Output the (X, Y) coordinate of the center of the cell containing the given text.  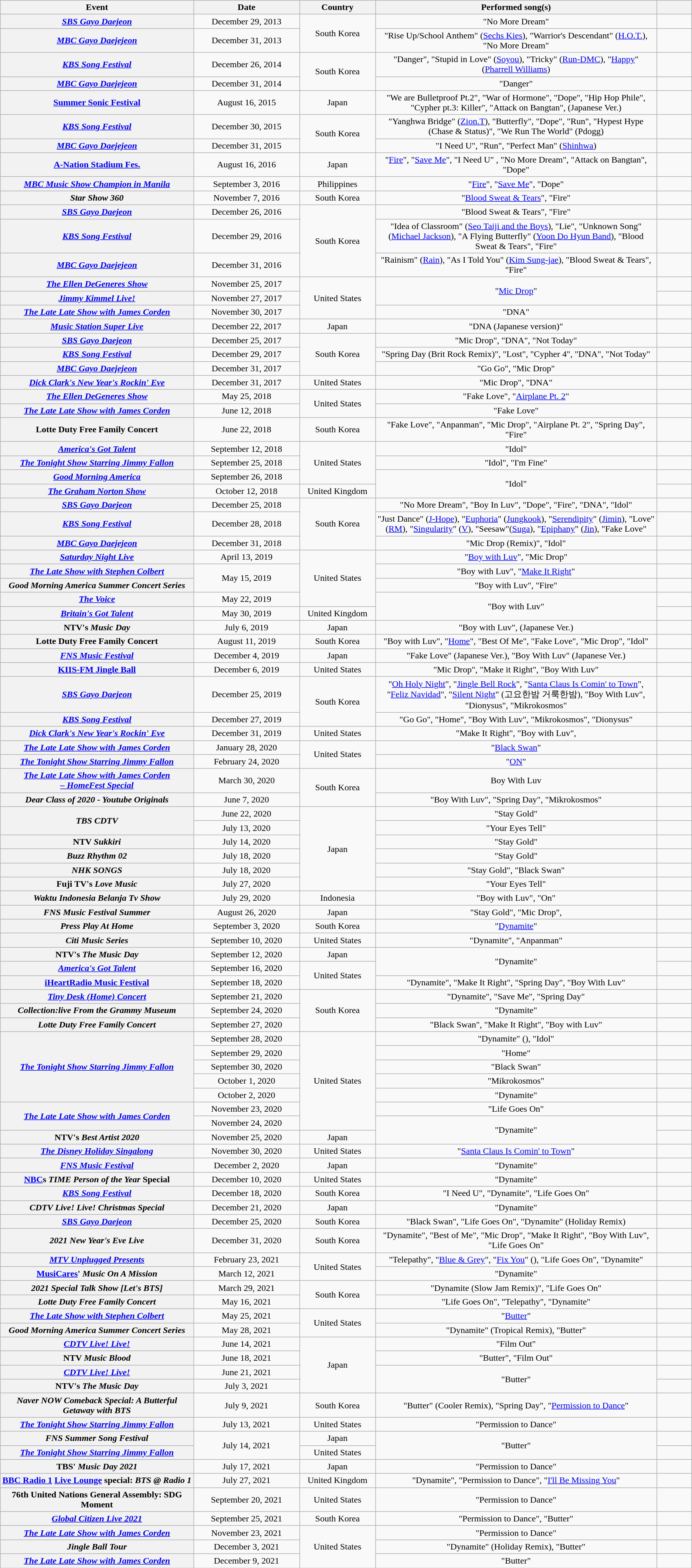
November 23, 2020 (247, 1109)
May 22, 2019 (247, 599)
June 22, 2020 (247, 814)
"Mic Drop", "DNA" (516, 382)
Performed song(s) (516, 7)
Event (97, 7)
2021 Special Talk Show [Let's BTS] (97, 1288)
September 24, 2020 (247, 1010)
December 10, 2020 (247, 1179)
"Fake Love", "Anpanman", "Mic Drop", "Airplane Pt. 2", "Spring Day", "Fire" (516, 429)
"ON" (516, 761)
June 7, 2020 (247, 800)
Jingle Ball Tour (97, 1547)
March 30, 2020 (247, 780)
June 22, 2018 (247, 429)
"Yanghwa Bridge" (Zion.T), "Butterfly", "Dope", "Run", "Hypest Hype (Chase & Status)", "We Run The World" (Pdogg) (516, 126)
May 25, 2018 (247, 396)
December 3, 2021 (247, 1547)
December 31, 2016 (247, 265)
November 23, 2021 (247, 1533)
NTV Sukkiri (97, 842)
Citi Music Series (97, 940)
Fuji TV's Love Music (97, 884)
CDTV Live! Live! Christmas Special (97, 1207)
May 28, 2021 (247, 1330)
"Boy with Luv", "On" (516, 898)
"Boy with Luv", "Make It Right" (516, 571)
November 24, 2020 (247, 1123)
July 14, 2021 (247, 1445)
FNS Music Festival Summer (97, 912)
November 25, 2017 (247, 284)
"Stay Gold", "Black Swan" (516, 870)
September 3, 2020 (247, 926)
"Mic Drop", "Make it Right", "Boy With Luv" (516, 669)
"Dynamite", "Make It Right", "Spring Day", "Boy With Luv" (516, 982)
"Santa Claus Is Comin' to Town" (516, 1151)
Indonesia (337, 898)
Waktu Indonesia Belanja Tv Show (97, 898)
KIIS-FM Jingle Ball (97, 669)
MBC Music Show Champion in Manila (97, 184)
Buzz Rhythm 02 (97, 856)
December 25, 2017 (247, 340)
Country (337, 7)
iHeartRadio Music Festival (97, 982)
December 31, 2013 (247, 41)
Collection:live From the Grammy Museum (97, 1010)
The Graham Norton Show (97, 491)
October 2, 2020 (247, 1095)
"Just Dance" (J-Hope), "Euphoria" (Jungkook), "Serendipity" (Jimin), "Love" (RM), "Singularity" (V), "Seesaw"(Suga), "Epiphany" (Jin), "Fake Love" (516, 524)
"Dynamite" (), "Idol" (516, 1039)
"Fake Love", "Airplane Pt. 2" (516, 396)
"Spring Day (Brit Rock Remix)", "Lost", "Cypher 4", "DNA", "Not Today" (516, 354)
July 3, 2021 (247, 1386)
TBS' Music Day 2021 (97, 1466)
"Rise Up/School Anthem" (Sechs Kies), "Warrior's Descendant" (H.O.T.), "No More Dream" (516, 41)
December 6, 2019 (247, 669)
December 29, 2013 (247, 21)
"Rainism" (Rain), "As I Told You" (Kim Sung-jae), "Blood Sweat & Tears", "Fire" (516, 265)
"Black Swan", "Life Goes On", "Dynamite" (Holiday Remix) (516, 1221)
September 16, 2020 (247, 968)
2021 New Year's Eve Live (97, 1241)
Naver NOW Comeback Special: A Butterful Getaway with BTS (97, 1405)
"Home" (516, 1053)
September 12, 2018 (247, 449)
"Boy With Luv", "Spring Day", "Mikrokosmos" (516, 800)
Summer Sonic Festival (97, 103)
Star Show 360 (97, 198)
September 3, 2016 (247, 184)
"We are Bulletproof Pt.2", "War of Hormone", "Dope", "Hip Hop Phile", "Cypher pt.3: Killer", "Attack on Bangtan", (Japanese Ver.) (516, 103)
"Go Go", "Home", "Boy With Luv", "Mikrokosmos", "Dionysus" (516, 719)
Music Station Super Live (97, 326)
December 25, 2020 (247, 1221)
The Late Late Show with James Corden – HomeFest Special (97, 780)
September 10, 2020 (247, 940)
"Boy with Luv", "Home", "Best Of Me", "Fake Love", "Mic Drop", "Idol" (516, 641)
"Permission to Dance", "Butter" (516, 1518)
September 25, 2018 (247, 463)
December 27, 2019 (247, 719)
December 4, 2019 (247, 655)
December 28, 2018 (247, 524)
"DNA (Japanese version)" (516, 326)
"Danger" (516, 83)
"Mikrokosmos" (516, 1081)
August 16, 2015 (247, 103)
May 30, 2019 (247, 613)
November 7, 2016 (247, 198)
December 2, 2020 (247, 1165)
"Dynamite", "Best of Me", "Mic Drop", "Make It Right", "Boy With Luv", "Life Goes On" (516, 1241)
August 26, 2020 (247, 912)
"I Need U", "Run", "Perfect Man" (Shinhwa) (516, 146)
"Film Out" (516, 1344)
September 25, 2021 (247, 1518)
July 27, 2020 (247, 884)
The Disney Holiday Singalong (97, 1151)
MusiCares' Music On A Mission (97, 1274)
December 25, 2019 (247, 695)
November 30, 2020 (247, 1151)
March 29, 2021 (247, 1288)
December 25, 2018 (247, 505)
"Boy with Luv", "Fire" (516, 585)
December 31, 2020 (247, 1241)
August 11, 2019 (247, 641)
"Mic Drop", "DNA", "Not Today" (516, 340)
July 27, 2021 (247, 1480)
76th United Nations General Assembly: SDG Moment (97, 1499)
"Fake Love" (Japanese Ver.), "Boy With Luv" (Japanese Ver.) (516, 655)
Global Citizen Live 2021 (97, 1518)
September 27, 2020 (247, 1025)
November 27, 2017 (247, 298)
July 13, 2020 (247, 828)
July 13, 2021 (247, 1424)
Dear Class of 2020 - Youtube Originals (97, 800)
"Black Swan", "Make It Right", "Boy with Luv" (516, 1025)
NBCs TIME Person of the Year Special (97, 1179)
October 1, 2020 (247, 1081)
"Mic Drop" (516, 291)
September 20, 2021 (247, 1499)
September 29, 2020 (247, 1053)
"Stay Gold", "Mic Drop", (516, 912)
Boy With Luv (516, 780)
July 6, 2019 (247, 627)
June 14, 2021 (247, 1344)
The Voice (97, 599)
"Boy with Luv", "Mic Drop" (516, 557)
December 31, 2019 (247, 733)
December 21, 2020 (247, 1207)
"Idol", "I'm Fine" (516, 463)
"Boy with Luv" (516, 606)
December 30, 2015 (247, 126)
"I Need U", "Dynamite", "Life Goes On" (516, 1193)
Philippines (337, 184)
June 18, 2021 (247, 1358)
July 14, 2020 (247, 842)
September 21, 2020 (247, 996)
"Dynamite", "Save Me", "Spring Day" (516, 996)
September 18, 2020 (247, 982)
May 25, 2021 (247, 1316)
MTV Unplugged Presents (97, 1259)
December 31, 2015 (247, 146)
September 12, 2020 (247, 954)
December 18, 2020 (247, 1193)
Good Morning America (97, 477)
November 30, 2017 (247, 312)
July 29, 2020 (247, 898)
Saturday Night Live (97, 557)
"Boy with Luv", (Japanese Ver.) (516, 627)
"Fire", "Save Me", "Dope" (516, 184)
September 26, 2018 (247, 477)
June 12, 2018 (247, 410)
Jimmy Kimmel Live! (97, 298)
December 26, 2014 (247, 64)
February 24, 2020 (247, 761)
February 23, 2021 (247, 1259)
"Dynamite" (Tropical Remix), "Butter" (516, 1330)
September 30, 2020 (247, 1067)
March 12, 2021 (247, 1274)
September 28, 2020 (247, 1039)
"No More Dream", "Boy In Luv", "Dope", "Fire", "DNA", "Idol" (516, 505)
December 29, 2016 (247, 236)
"Go Go", "Mic Drop" (516, 368)
July 17, 2021 (247, 1466)
Press Play At Home (97, 926)
December 31, 2018 (247, 543)
"Dynamite" (Holiday Remix), "Butter" (516, 1547)
April 13, 2019 (247, 557)
"Dynamite", "Permission to Dance", "I'll Be Missing You" (516, 1480)
NTV's Best Artist 2020 (97, 1137)
December 26, 2016 (247, 212)
"Butter", "Film Out" (516, 1358)
"Butter" (Cooler Remix), "Spring Day", "Permission to Dance" (516, 1405)
"Telepathy", "Blue & Grey", "Fix You" (), "Life Goes On", "Dynamite" (516, 1259)
December 29, 2017 (247, 354)
NTV's Music Day (97, 627)
December 31, 2014 (247, 83)
"Mic Drop (Remix)", "Idol" (516, 543)
October 12, 2018 (247, 491)
NHK SONGS (97, 870)
"Fake Love" (516, 410)
"Life Goes On" (516, 1109)
BBC Radio 1 Live Lounge special: BTS @ Radio 1 (97, 1480)
"Make It Right", "Boy with Luv", (516, 733)
"Danger", "Stupid in Love" (Soyou), "Tricky" (Run-DMC), "Happy" (Pharrell Williams) (516, 64)
FNS Summer Song Festival (97, 1438)
"Dynamite", "Anpanman" (516, 940)
January 28, 2020 (247, 747)
TBS CDTV (97, 821)
Date (247, 7)
NTV Music Blood (97, 1358)
"Life Goes On", "Telepathy", "Dynamite" (516, 1302)
December 9, 2021 (247, 1561)
A-Nation Stadium Fes. (97, 165)
August 16, 2016 (247, 165)
July 9, 2021 (247, 1405)
December 22, 2017 (247, 326)
June 21, 2021 (247, 1372)
May 15, 2019 (247, 578)
November 25, 2020 (247, 1137)
Britain's Got Talent (97, 613)
"Dynamite (Slow Jam Remix)", "Life Goes On" (516, 1288)
"No More Dream" (516, 21)
"Fire", "Save Me", "I Need U" , "No More Dream", "Attack on Bangtan", "Dope" (516, 165)
May 16, 2021 (247, 1302)
"DNA" (516, 312)
Tiny Desk (Home) Concert (97, 996)
